From the cell containing the given text, extract its center point as (x, y) coordinate. 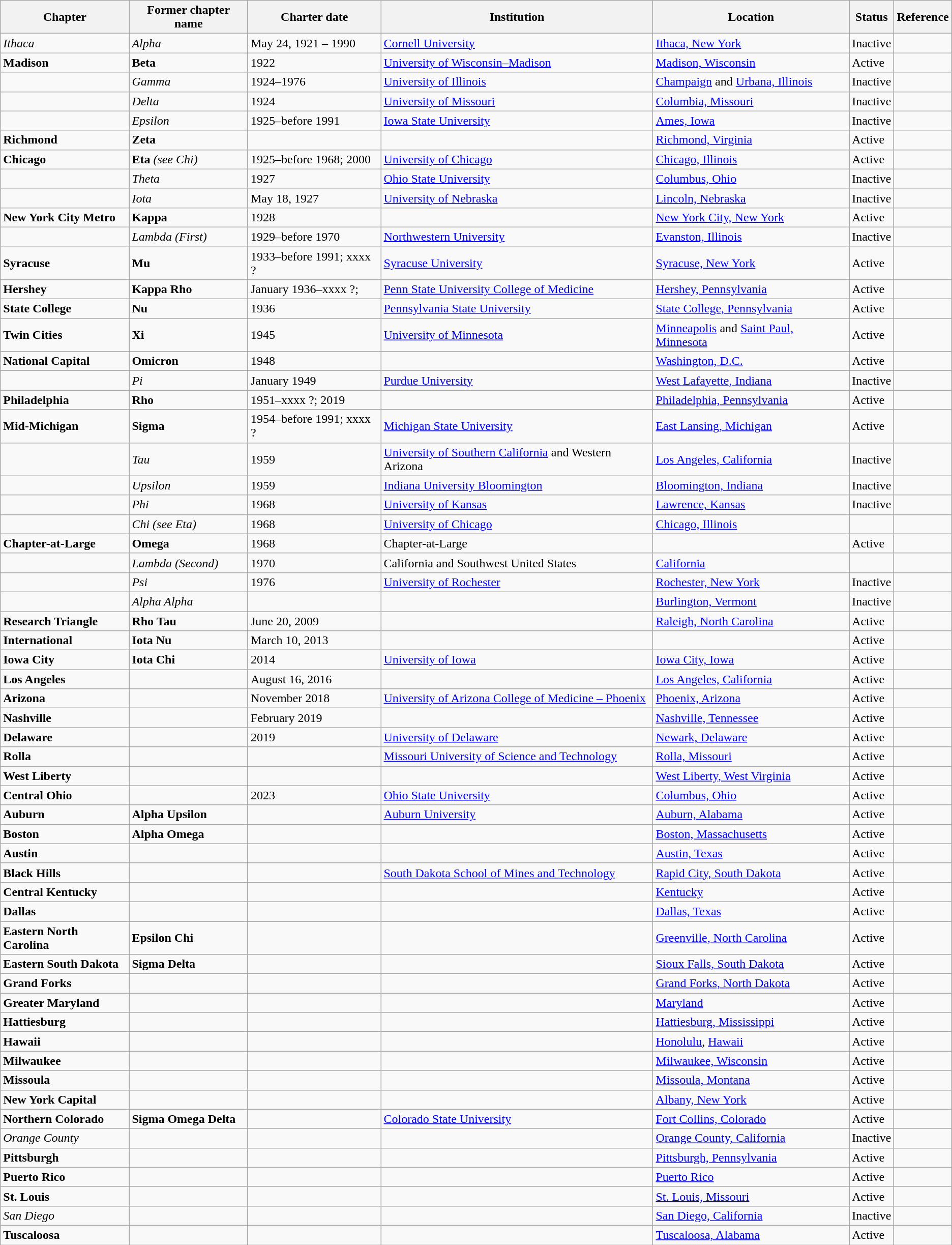
Rho (189, 400)
West Liberty, West Virginia (751, 776)
Hawaii (65, 1041)
Richmond, Virginia (751, 140)
Lawrence, Kansas (751, 505)
Iota Nu (189, 641)
Austin (65, 853)
University of Iowa (517, 660)
Iowa State University (517, 121)
Syracuse University (517, 263)
University of Kansas (517, 505)
Rolla (65, 757)
New York City, New York (751, 217)
Pi (189, 381)
Eta (see Chi) (189, 159)
1948 (314, 361)
May 18, 1927 (314, 198)
Gamma (189, 82)
Black Hills (65, 873)
Madison (65, 63)
Iota (189, 198)
University of Rochester (517, 582)
Honolulu, Hawaii (751, 1041)
Charter date (314, 17)
Omega (189, 543)
Philadelphia, Pennsylvania (751, 400)
Tau (189, 459)
Northwestern University (517, 237)
University of Illinois (517, 82)
1936 (314, 309)
1924–1976 (314, 82)
Greater Maryland (65, 1003)
Richmond (65, 140)
2014 (314, 660)
June 20, 2009 (314, 621)
Minneapolis and Saint Paul, Minnesota (751, 335)
Rochester, New York (751, 582)
Status (872, 17)
Missouri University of Science and Technology (517, 757)
Penn State University College of Medicine (517, 289)
West Lafayette, Indiana (751, 381)
Nashville (65, 718)
Upsilon (189, 485)
March 10, 2013 (314, 641)
University of Missouri (517, 101)
Epsilon Chi (189, 937)
Phi (189, 505)
Tuscaloosa, Alabama (751, 1235)
August 16, 2016 (314, 679)
Sigma Omega Delta (189, 1119)
State College, Pennsylvania (751, 309)
Epsilon (189, 121)
Theta (189, 179)
Cornell University (517, 43)
Purdue University (517, 381)
Ames, Iowa (751, 121)
Tuscaloosa (65, 1235)
International (65, 641)
Raleigh, North Carolina (751, 621)
Psi (189, 582)
Philadelphia (65, 400)
Nashville, Tennessee (751, 718)
Orange County (65, 1138)
Dallas (65, 911)
San Diego, California (751, 1215)
University of Delaware (517, 737)
Phoenix, Arizona (751, 699)
1970 (314, 563)
February 2019 (314, 718)
Lincoln, Nebraska (751, 198)
Evanston, Illinois (751, 237)
Sigma Delta (189, 964)
Zeta (189, 140)
1922 (314, 63)
1924 (314, 101)
South Dakota School of Mines and Technology (517, 873)
Rolla, Missouri (751, 757)
University of Arizona College of Medicine – Phoenix (517, 699)
Michigan State University (517, 426)
Alpha (189, 43)
Sigma (189, 426)
Madison, Wisconsin (751, 63)
Fort Collins, Colorado (751, 1119)
Bloomington, Indiana (751, 485)
Pittsburgh (65, 1157)
Hattiesburg (65, 1022)
Iowa City, Iowa (751, 660)
East Lansing, Michigan (751, 426)
Syracuse, New York (751, 263)
1933–before 1991; xxxx ? (314, 263)
California and Southwest United States (517, 563)
Dallas, Texas (751, 911)
Nu (189, 309)
Auburn (65, 815)
West Liberty (65, 776)
Mu (189, 263)
1976 (314, 582)
1925–before 1968; 2000 (314, 159)
National Capital (65, 361)
1927 (314, 179)
San Diego (65, 1215)
St. Louis, Missouri (751, 1196)
May 24, 1921 – 1990 (314, 43)
Champaign and Urbana, Illinois (751, 82)
Sioux Falls, South Dakota (751, 964)
California (751, 563)
1945 (314, 335)
Missoula (65, 1080)
University of Wisconsin–Madison (517, 63)
Indiana University Bloomington (517, 485)
Chi (see Eta) (189, 524)
January 1949 (314, 381)
Pennsylvania State University (517, 309)
University of Nebraska (517, 198)
Chapter (65, 17)
Xi (189, 335)
Kappa (189, 217)
University of Minnesota (517, 335)
Missoula, Montana (751, 1080)
Boston (65, 834)
Kentucky (751, 892)
Northern Colorado (65, 1119)
Los Angeles (65, 679)
1929–before 1970 (314, 237)
University of Southern California and Western Arizona (517, 459)
Alpha Alpha (189, 601)
Syracuse (65, 263)
Albany, New York (751, 1099)
Maryland (751, 1003)
1954–before 1991; xxxx ? (314, 426)
New York City Metro (65, 217)
Rapid City, South Dakota (751, 873)
Institution (517, 17)
Lambda (Second) (189, 563)
2019 (314, 737)
Iowa City (65, 660)
Alpha Omega (189, 834)
Washington, D.C. (751, 361)
1925–before 1991 (314, 121)
Beta (189, 63)
Omicron (189, 361)
Rho Tau (189, 621)
State College (65, 309)
1928 (314, 217)
St. Louis (65, 1196)
Burlington, Vermont (751, 601)
Central Kentucky (65, 892)
Ithaca (65, 43)
Iota Chi (189, 660)
Boston, Massachusetts (751, 834)
Kappa Rho (189, 289)
Auburn, Alabama (751, 815)
Grand Forks (65, 983)
Reference (923, 17)
Hershey (65, 289)
Lambda (First) (189, 237)
Pittsburgh, Pennsylvania (751, 1157)
Arizona (65, 699)
Research Triangle (65, 621)
Hattiesburg, Mississippi (751, 1022)
Columbia, Missouri (751, 101)
Delta (189, 101)
Orange County, California (751, 1138)
Eastern South Dakota (65, 964)
2023 (314, 795)
Location (751, 17)
Newark, Delaware (751, 737)
Chicago (65, 159)
Auburn University (517, 815)
New York Capital (65, 1099)
Eastern North Carolina (65, 937)
Twin Cities (65, 335)
1951–xxxx ?; 2019 (314, 400)
Ithaca, New York (751, 43)
January 1936–xxxx ?; (314, 289)
Mid-Michigan (65, 426)
Central Ohio (65, 795)
Grand Forks, North Dakota (751, 983)
Milwaukee (65, 1061)
Colorado State University (517, 1119)
Alpha Upsilon (189, 815)
Delaware (65, 737)
Milwaukee, Wisconsin (751, 1061)
Greenville, North Carolina (751, 937)
November 2018 (314, 699)
Former chapter name (189, 17)
Hershey, Pennsylvania (751, 289)
Austin, Texas (751, 853)
